Pinpoint the cell where the given text exists, returning its (x, y) midpoint coordinate. 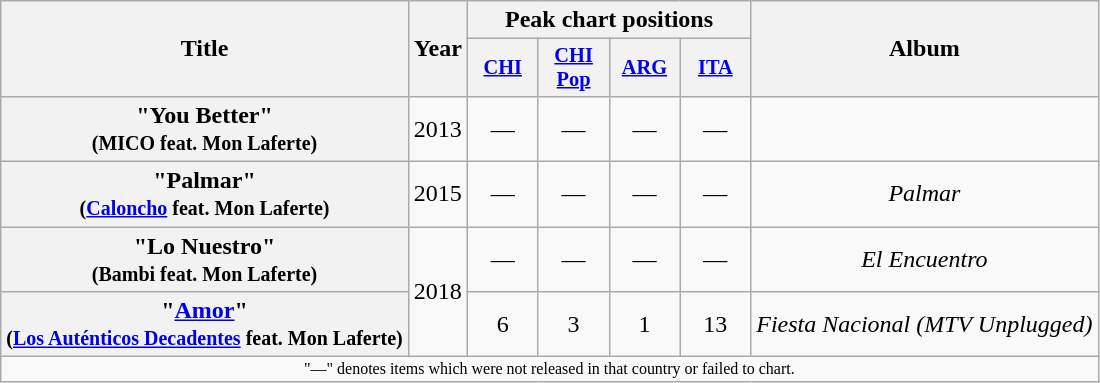
CHI (502, 68)
"Amor"(Los Auténticos Decadentes feat. Mon Laferte) (205, 324)
6 (502, 324)
Peak chart positions (608, 20)
3 (574, 324)
2018 (438, 292)
1 (644, 324)
ITA (716, 68)
13 (716, 324)
Palmar (924, 194)
El Encuentro (924, 260)
Album (924, 49)
ARG (644, 68)
2015 (438, 194)
"You Better"(MICO feat. Mon Laferte) (205, 128)
2013 (438, 128)
Title (205, 49)
"Lo Nuestro"(Bambi feat. Mon Laferte) (205, 260)
Year (438, 49)
CHI Pop (574, 68)
Fiesta Nacional (MTV Unplugged) (924, 324)
"—" denotes items which were not released in that country or failed to chart. (550, 369)
"Palmar"(Caloncho feat. Mon Laferte) (205, 194)
